For the text-containing cell, return its midpoint in [X, Y] coordinate format. 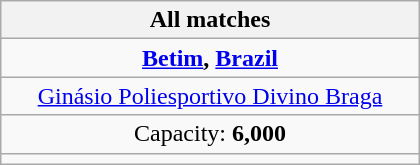
Ginásio Poliesportivo Divino Braga [210, 96]
Betim, Brazil [210, 58]
Capacity: 6,000 [210, 134]
All matches [210, 20]
